Return the [x, y] coordinate for the center point of the cell that contains the specified text.  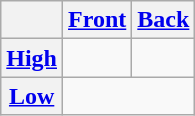
High [32, 58]
Front [98, 20]
Low [32, 96]
Back [164, 20]
